Capture the cell that displays the provided text and extract its [x, y] central coordinate. 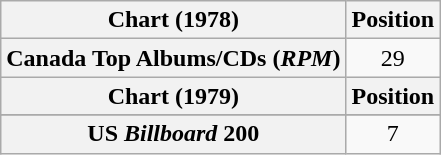
7 [393, 134]
29 [393, 58]
Canada Top Albums/CDs (RPM) [174, 58]
US Billboard 200 [174, 134]
Chart (1978) [174, 20]
Chart (1979) [174, 96]
